Capture the cell that displays the provided text and extract its (x, y) central coordinate. 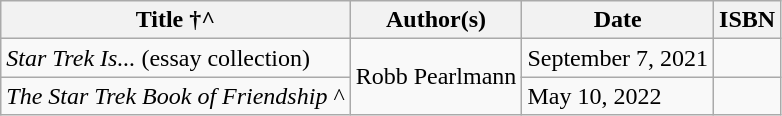
The Star Trek Book of Friendship ^ (176, 96)
Date (618, 20)
Author(s) (436, 20)
Title †^ (176, 20)
Robb Pearlmann (436, 77)
September 7, 2021 (618, 58)
Star Trek Is... (essay collection) (176, 58)
May 10, 2022 (618, 96)
ISBN (748, 20)
